Identify which cell holds the provided text, then report its (X, Y) central coordinate. 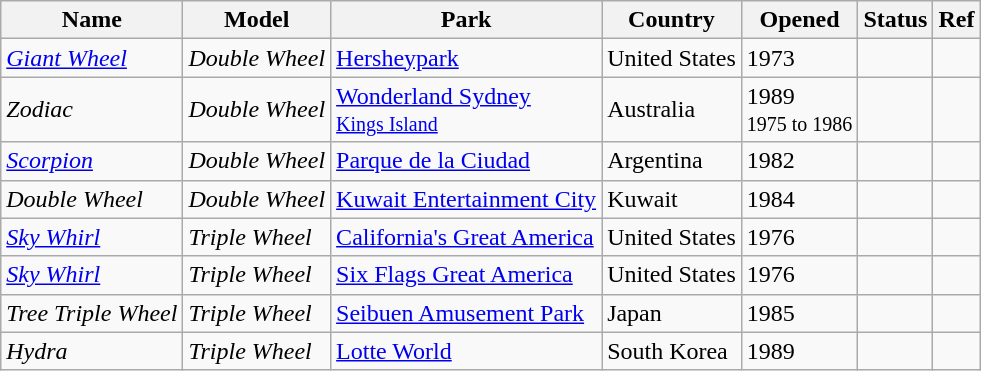
Country (672, 20)
1973 (800, 58)
19891975 to 1986 (800, 110)
Model (257, 20)
Australia (672, 110)
Parque de la Ciudad (466, 161)
California's Great America (466, 237)
Giant Wheel (92, 58)
1982 (800, 161)
Opened (800, 20)
South Korea (672, 351)
Six Flags Great America (466, 275)
Japan (672, 313)
Hydra (92, 351)
Scorpion (92, 161)
Wonderland SydneyKings Island (466, 110)
1989 (800, 351)
Seibuen Amusement Park (466, 313)
Kuwait Entertainment City (466, 199)
Argentina (672, 161)
Park (466, 20)
Tree Triple Wheel (92, 313)
Kuwait (672, 199)
Hersheypark (466, 58)
Name (92, 20)
Status (896, 20)
1984 (800, 199)
Ref (956, 20)
Lotte World (466, 351)
Zodiac (92, 110)
1985 (800, 313)
